Extract the (x, y) coordinate from the center of the cell holding the provided text.  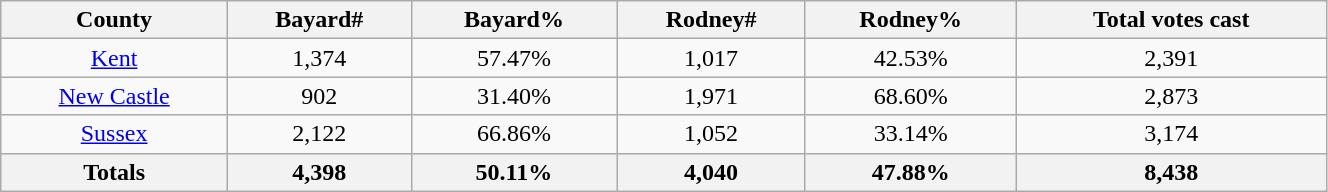
Bayard% (514, 20)
4,040 (712, 172)
902 (319, 96)
33.14% (910, 134)
1,374 (319, 58)
Total votes cast (1171, 20)
2,873 (1171, 96)
47.88% (910, 172)
8,438 (1171, 172)
Totals (114, 172)
68.60% (910, 96)
3,174 (1171, 134)
Sussex (114, 134)
1,017 (712, 58)
New Castle (114, 96)
31.40% (514, 96)
57.47% (514, 58)
Rodney% (910, 20)
1,971 (712, 96)
4,398 (319, 172)
50.11% (514, 172)
1,052 (712, 134)
County (114, 20)
Bayard# (319, 20)
Rodney# (712, 20)
66.86% (514, 134)
2,391 (1171, 58)
42.53% (910, 58)
Kent (114, 58)
2,122 (319, 134)
